Find where the given text appears and provide that cell's center as (X, Y) coordinate. 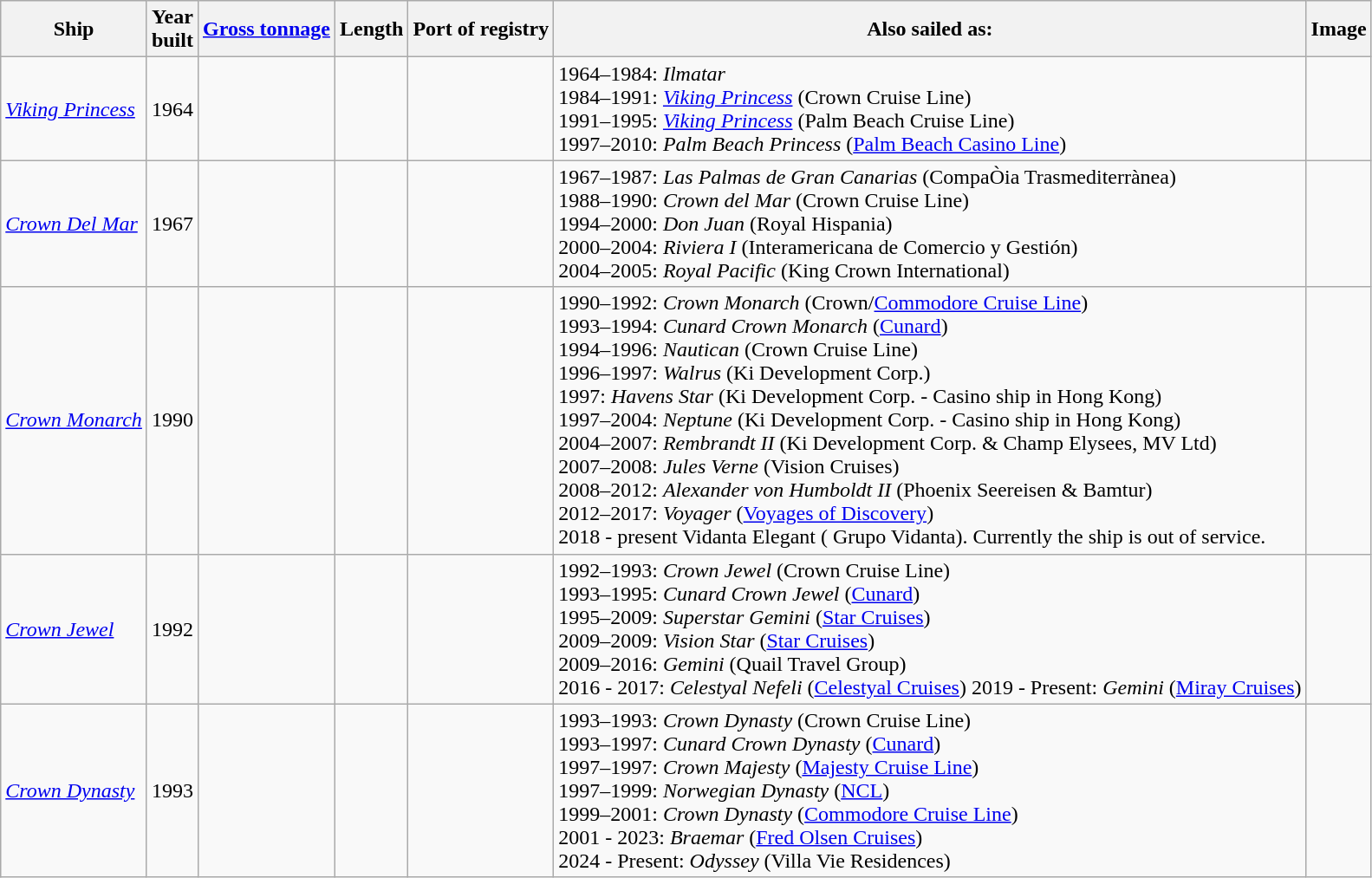
Ship (75, 29)
Viking Princess (75, 109)
Length (371, 29)
1992 (172, 629)
Yearbuilt (172, 29)
Crown Del Mar (75, 224)
Crown Dynasty (75, 790)
Image (1338, 29)
Crown Jewel (75, 629)
Gross tonnage (266, 29)
1964 (172, 109)
Crown Monarch (75, 420)
1993 (172, 790)
1967 (172, 224)
1990 (172, 420)
Port of registry (481, 29)
Also sailed as: (930, 29)
